Search for the cell housing the specified text and yield its [X, Y] center coordinate. 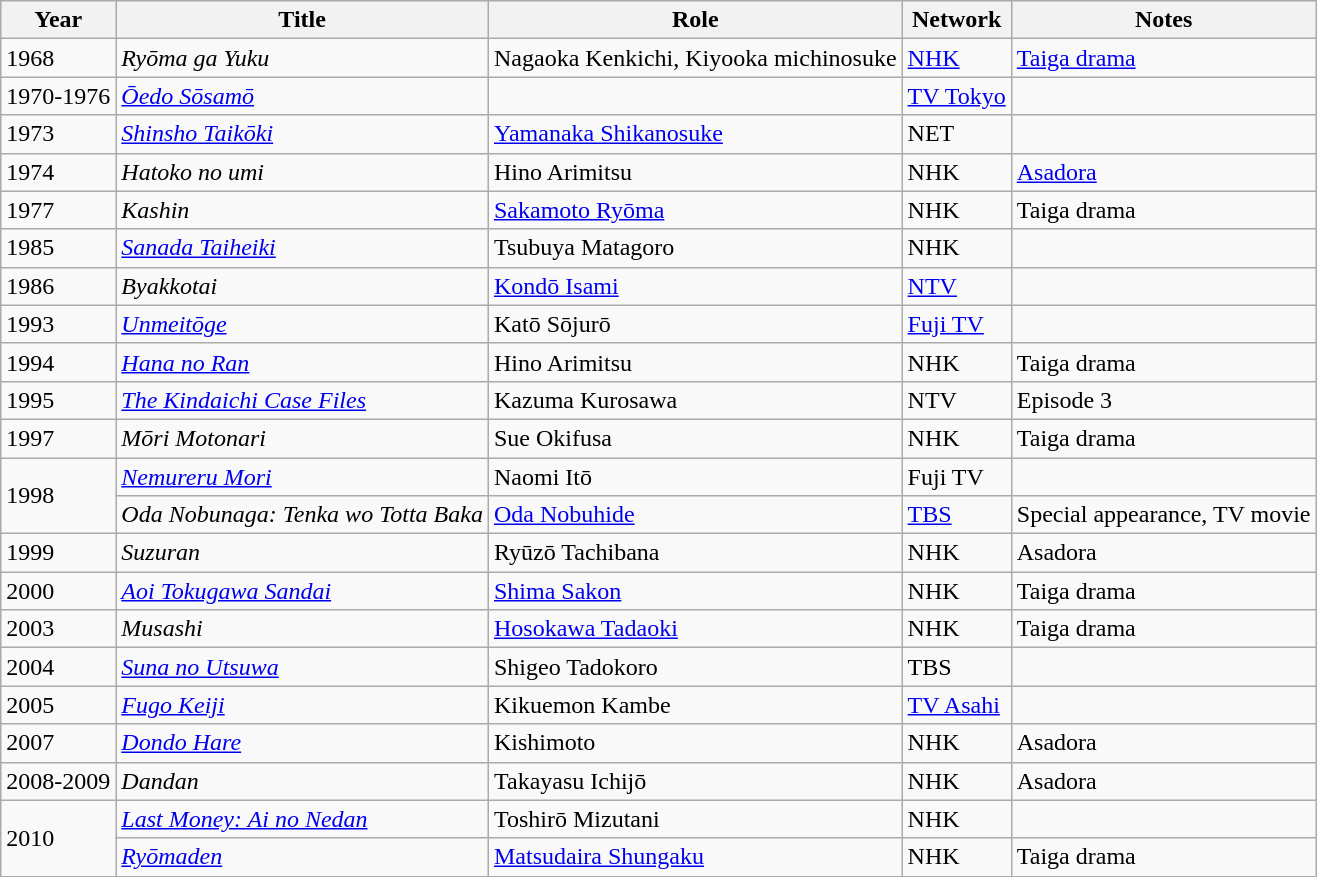
1986 [58, 286]
Ryōmaden [302, 857]
1997 [58, 438]
TV Tokyo [956, 96]
Mōri Motonari [302, 438]
1994 [58, 362]
Shigeo Tadokoro [695, 667]
Sue Okifusa [695, 438]
2003 [58, 629]
1974 [58, 172]
Katō Sōjurō [695, 324]
2005 [58, 705]
Nagaoka Kenkichi, Kiyooka michinosuke [695, 58]
Hana no Ran [302, 362]
Notes [1164, 20]
1968 [58, 58]
1973 [58, 134]
2004 [58, 667]
Ōedo Sōsamō [302, 96]
Oda Nobuhide [695, 515]
Dondo Hare [302, 743]
Matsudaira Shungaku [695, 857]
1985 [58, 248]
Fugo Keiji [302, 705]
Network [956, 20]
Dandan [302, 781]
TV Asahi [956, 705]
NET [956, 134]
Aoi Tokugawa Sandai [302, 591]
2010 [58, 838]
Kondō Isami [695, 286]
Role [695, 20]
2008-2009 [58, 781]
1999 [58, 553]
Sanada Taiheiki [302, 248]
Unmeitōge [302, 324]
Episode 3 [1164, 400]
Suna no Utsuwa [302, 667]
Naomi Itō [695, 477]
Ryūzō Tachibana [695, 553]
2007 [58, 743]
1995 [58, 400]
Hosokawa Tadaoki [695, 629]
Kishimoto [695, 743]
1998 [58, 496]
Kazuma Kurosawa [695, 400]
Shinsho Taikōki [302, 134]
Musashi [302, 629]
Shima Sakon [695, 591]
The Kindaichi Case Files [302, 400]
Toshirō Mizutani [695, 819]
Suzuran [302, 553]
1977 [58, 210]
Ryōma ga Yuku [302, 58]
Oda Nobunaga: Tenka wo Totta Baka [302, 515]
Byakkotai [302, 286]
Nemureru Mori [302, 477]
2000 [58, 591]
Hatoko no umi [302, 172]
1993 [58, 324]
Sakamoto Ryōma [695, 210]
Year [58, 20]
Kashin [302, 210]
Title [302, 20]
Yamanaka Shikanosuke [695, 134]
Last Money: Ai no Nedan [302, 819]
Takayasu Ichijō [695, 781]
Kikuemon Kambe [695, 705]
Tsubuya Matagoro [695, 248]
Special appearance, TV movie [1164, 515]
1970-1976 [58, 96]
